Detect which cell encompasses the target text, then output its (x, y) center coordinate. 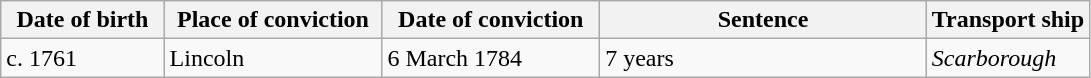
Place of conviction (273, 20)
Date of conviction (491, 20)
Transport ship (1008, 20)
Date of birth (82, 20)
Scarborough (1008, 58)
Lincoln (273, 58)
6 March 1784 (491, 58)
7 years (764, 58)
Sentence (764, 20)
c. 1761 (82, 58)
